Output the [x, y] coordinate of the center of the cell containing the given text.  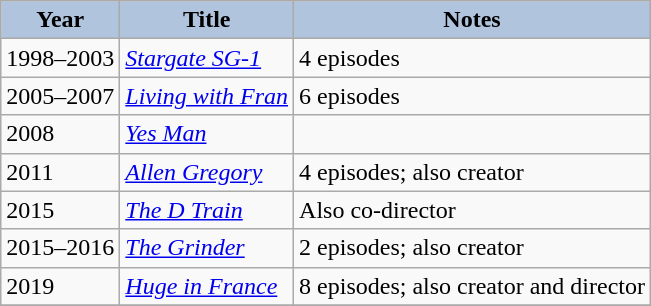
2008 [60, 134]
8 episodes; also creator and director [472, 286]
4 episodes; also creator [472, 172]
Huge in France [207, 286]
2019 [60, 286]
Also co-director [472, 210]
Yes Man [207, 134]
2011 [60, 172]
Living with Fran [207, 96]
2015–2016 [60, 248]
1998–2003 [60, 58]
Stargate SG-1 [207, 58]
2005–2007 [60, 96]
2 episodes; also creator [472, 248]
The D Train [207, 210]
4 episodes [472, 58]
Title [207, 20]
Allen Gregory [207, 172]
Notes [472, 20]
Year [60, 20]
6 episodes [472, 96]
The Grinder [207, 248]
2015 [60, 210]
